Provide the [x, y] coordinate of the cell's center where the given text is located.  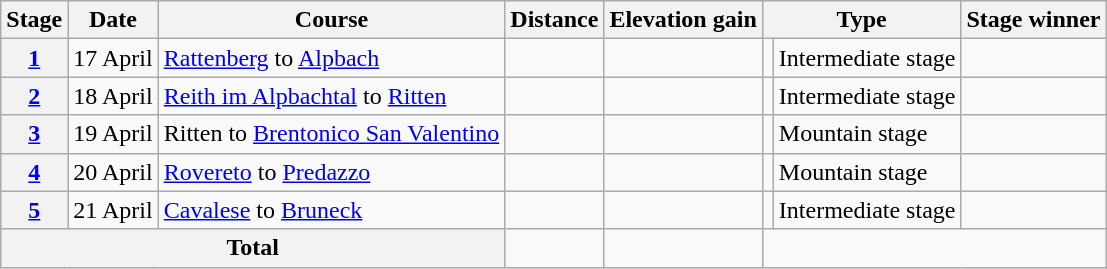
1 [34, 58]
Date [113, 20]
Total [253, 248]
19 April [113, 134]
2 [34, 96]
Rovereto to Predazzo [332, 172]
Ritten to Brentonico San Valentino [332, 134]
Rattenberg to Alpbach [332, 58]
Course [332, 20]
Distance [554, 20]
21 April [113, 210]
Stage [34, 20]
3 [34, 134]
20 April [113, 172]
17 April [113, 58]
18 April [113, 96]
Type [862, 20]
Stage winner [1034, 20]
4 [34, 172]
Reith im Alpbachtal to Ritten [332, 96]
Elevation gain [683, 20]
Cavalese to Bruneck [332, 210]
5 [34, 210]
